For the text-containing cell, return its midpoint in [x, y] coordinate format. 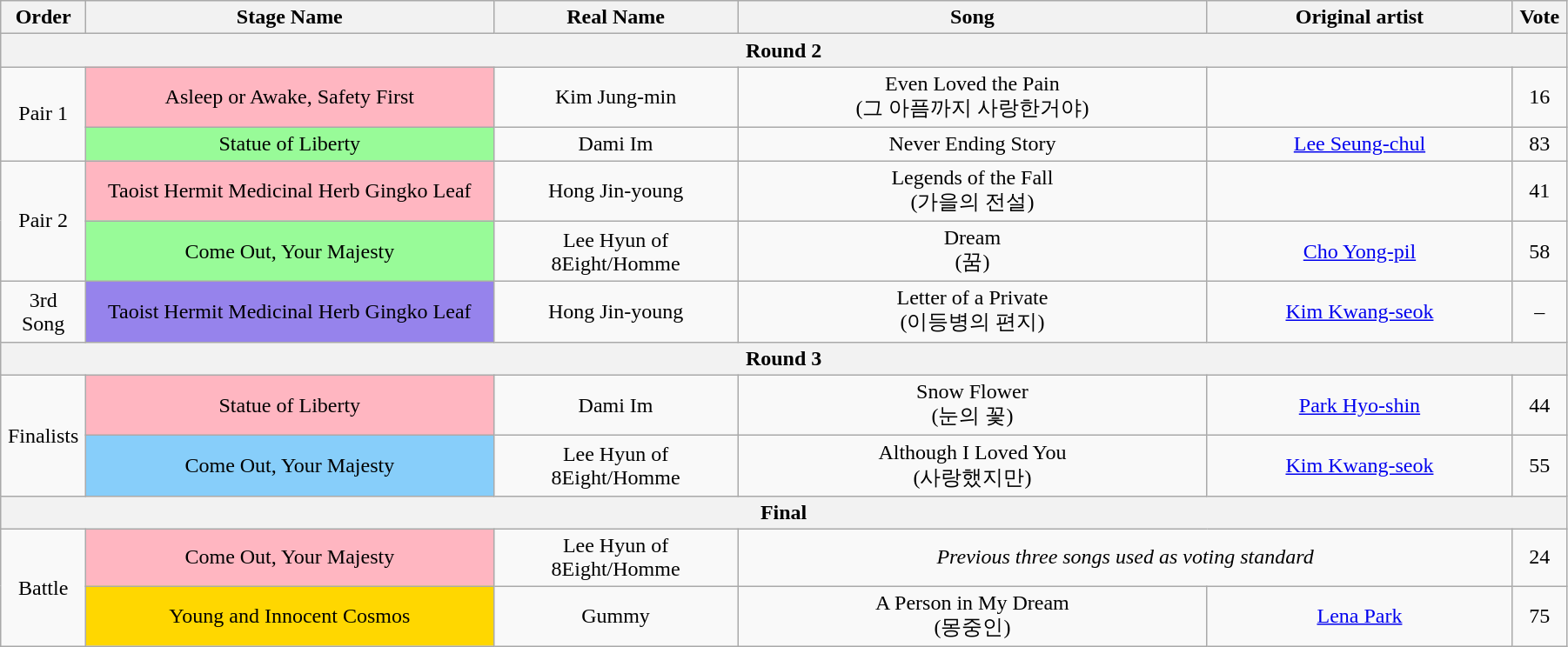
Asleep or Awake, Safety First [290, 97]
58 [1539, 251]
Cho Yong-pil [1359, 251]
Young and Innocent Cosmos [290, 617]
83 [1539, 143]
Even Loved the Pain(그 아픔까지 사랑한거야) [973, 97]
Pair 1 [44, 114]
Dream(꿈) [973, 251]
Snow Flower(눈의 꽃) [973, 405]
55 [1539, 466]
24 [1539, 557]
A Person in My Dream(몽중인) [973, 617]
Lena Park [1359, 617]
Order [44, 17]
Lee Seung-chul [1359, 143]
44 [1539, 405]
Battle [44, 588]
Pair 2 [44, 221]
41 [1539, 190]
75 [1539, 617]
– [1539, 312]
Although I Loved You(사랑했지만) [973, 466]
Round 2 [784, 50]
Previous three songs used as voting standard [1125, 557]
Original artist [1359, 17]
Park Hyo-shin [1359, 405]
16 [1539, 97]
Final [784, 512]
Song [973, 17]
Kim Jung-min [616, 97]
Real Name [616, 17]
Never Ending Story [973, 143]
Gummy [616, 617]
Letter of a Private(이등병의 편지) [973, 312]
Stage Name [290, 17]
Legends of the Fall(가을의 전설) [973, 190]
Finalists [44, 435]
Vote [1539, 17]
Round 3 [784, 358]
3rd Song [44, 312]
